From the cell containing the given text, extract its center point as [x, y] coordinate. 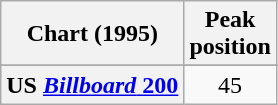
45 [230, 85]
US Billboard 200 [92, 85]
Chart (1995) [92, 34]
Peakposition [230, 34]
